Return the [x, y] coordinate for the center point of the cell that contains the specified text.  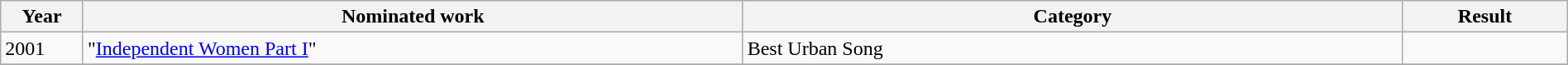
Category [1073, 17]
Result [1485, 17]
2001 [42, 48]
Year [42, 17]
Nominated work [413, 17]
Best Urban Song [1073, 48]
"Independent Women Part I" [413, 48]
